For the text-containing cell, return its midpoint in (X, Y) coordinate format. 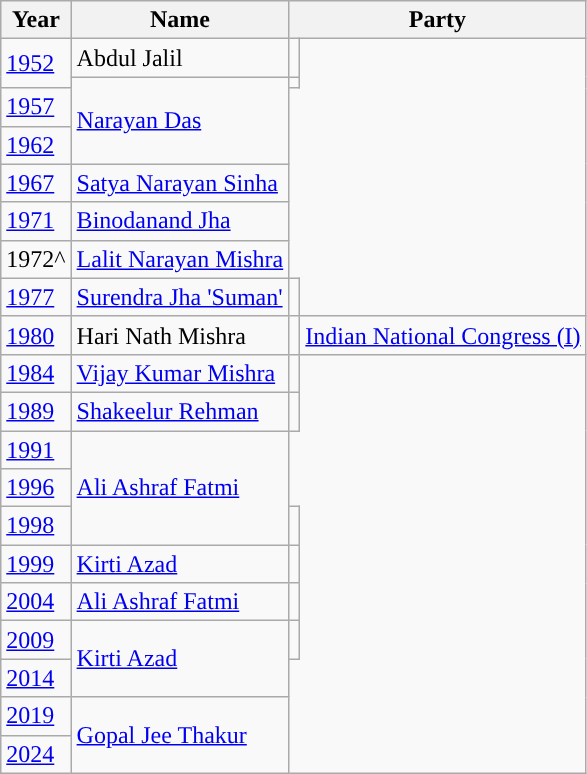
Indian National Congress (I) (443, 335)
1962 (36, 145)
1980 (36, 335)
Party (438, 20)
2009 (36, 640)
2004 (36, 602)
Gopal Jee Thakur (180, 735)
1972^ (36, 259)
2024 (36, 754)
1998 (36, 526)
Vijay Kumar Mishra (180, 373)
Name (180, 20)
Lalit Narayan Mishra (180, 259)
1971 (36, 221)
1967 (36, 183)
1977 (36, 297)
1999 (36, 564)
Binodanand Jha (180, 221)
2014 (36, 678)
Abdul Jalil (180, 58)
1957 (36, 107)
Shakeelur Rehman (180, 411)
Narayan Das (180, 120)
Satya Narayan Sinha (180, 183)
1996 (36, 488)
1952 (36, 64)
Hari Nath Mishra (180, 335)
2019 (36, 716)
1989 (36, 411)
Year (36, 20)
Surendra Jha 'Suman' (180, 297)
1984 (36, 373)
1991 (36, 449)
